Provide the [x, y] coordinate of the cell's center where the given text is located.  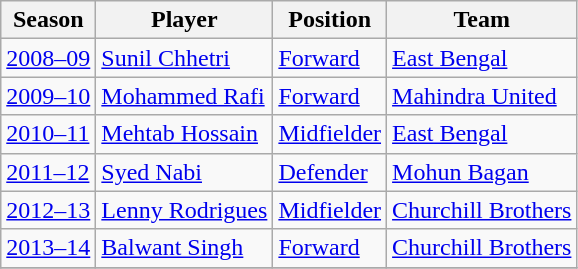
Syed Nabi [184, 172]
Sunil Chhetri [184, 58]
Defender [330, 172]
Mehtab Hossain [184, 134]
2011–12 [48, 172]
Mahindra United [482, 96]
Team [482, 20]
2008–09 [48, 58]
Mohun Bagan [482, 172]
Balwant Singh [184, 248]
Position [330, 20]
Lenny Rodrigues [184, 210]
2013–14 [48, 248]
2012–13 [48, 210]
Player [184, 20]
2009–10 [48, 96]
2010–11 [48, 134]
Season [48, 20]
Mohammed Rafi [184, 96]
